Search for the cell housing the specified text and yield its (X, Y) center coordinate. 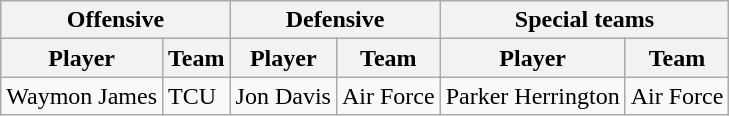
Offensive (116, 20)
Jon Davis (283, 96)
Special teams (584, 20)
Defensive (335, 20)
Waymon James (82, 96)
Parker Herrington (532, 96)
TCU (197, 96)
